Search for the cell housing the specified text and yield its [X, Y] center coordinate. 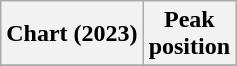
Chart (2023) [72, 34]
Peakposition [189, 34]
